Detect which cell encompasses the target text, then output its [x, y] center coordinate. 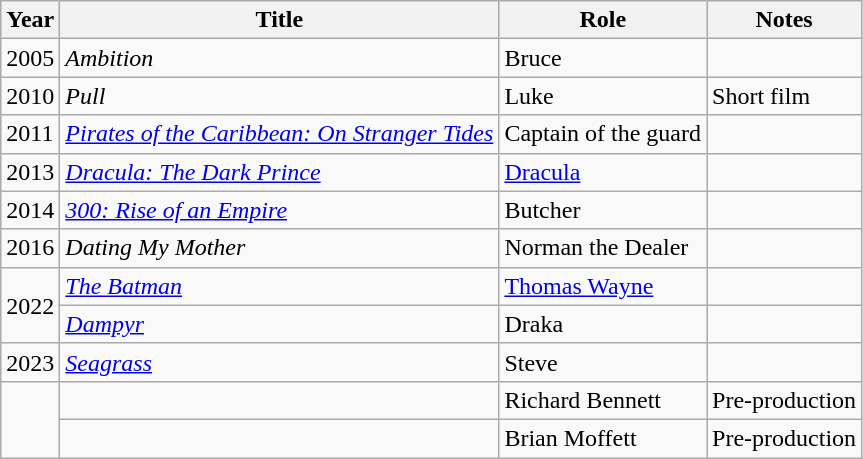
2014 [30, 210]
Steve [603, 362]
Draka [603, 324]
Ambition [280, 58]
Richard Bennett [603, 400]
Pirates of the Caribbean: On Stranger Tides [280, 134]
Dracula [603, 172]
Captain of the guard [603, 134]
2010 [30, 96]
The Batman [280, 286]
Dracula: The Dark Prince [280, 172]
Short film [784, 96]
Brian Moffett [603, 438]
300: Rise of an Empire [280, 210]
2005 [30, 58]
Pull [280, 96]
Butcher [603, 210]
Luke [603, 96]
2022 [30, 305]
Dampyr [280, 324]
Seagrass [280, 362]
2011 [30, 134]
Role [603, 20]
Notes [784, 20]
Bruce [603, 58]
Thomas Wayne [603, 286]
Norman the Dealer [603, 248]
2023 [30, 362]
Dating My Mother [280, 248]
Title [280, 20]
Year [30, 20]
2016 [30, 248]
2013 [30, 172]
